Output the [x, y] coordinate of the center of the cell containing the given text.  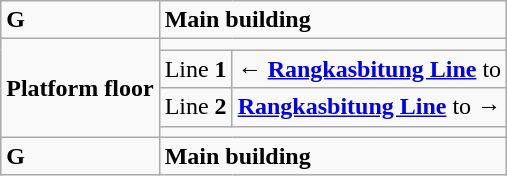
Line 2 [196, 107]
Line 1 [196, 69]
← Rangkasbitung Line to [369, 69]
Platform floor [80, 88]
Rangkasbitung Line to → [369, 107]
